Output the [X, Y] coordinate of the center of the cell containing the given text.  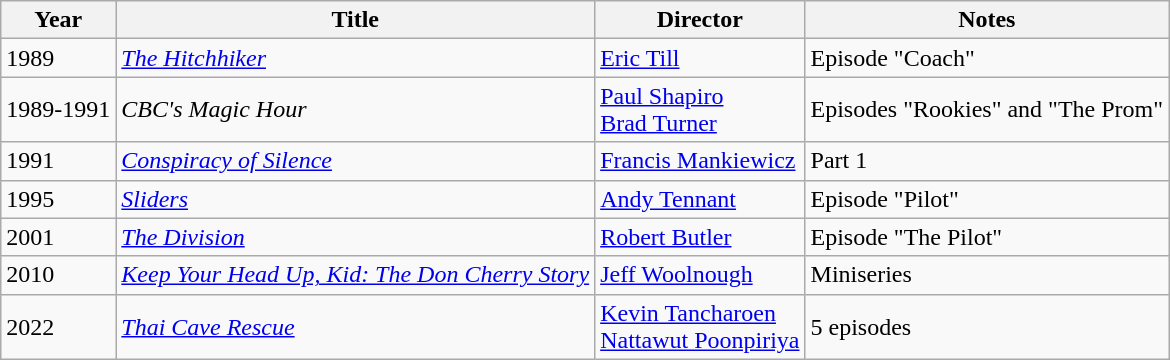
Episodes "Rookies" and "The Prom" [987, 110]
Episode "Coach" [987, 58]
Jeff Woolnough [700, 275]
Title [356, 20]
Episode "The Pilot" [987, 237]
Robert Butler [700, 237]
The Hitchhiker [356, 58]
Director [700, 20]
5 episodes [987, 326]
Sliders [356, 199]
Miniseries [987, 275]
Conspiracy of Silence [356, 161]
Notes [987, 20]
1991 [58, 161]
2001 [58, 237]
2010 [58, 275]
Year [58, 20]
Eric Till [700, 58]
The Division [356, 237]
1989 [58, 58]
Andy Tennant [700, 199]
CBC's Magic Hour [356, 110]
Episode "Pilot" [987, 199]
1989-1991 [58, 110]
Francis Mankiewicz [700, 161]
1995 [58, 199]
Kevin TancharoenNattawut Poonpiriya [700, 326]
2022 [58, 326]
Thai Cave Rescue [356, 326]
Part 1 [987, 161]
Paul ShapiroBrad Turner [700, 110]
Keep Your Head Up, Kid: The Don Cherry Story [356, 275]
